Output the [X, Y] coordinate of the center of the cell containing the given text.  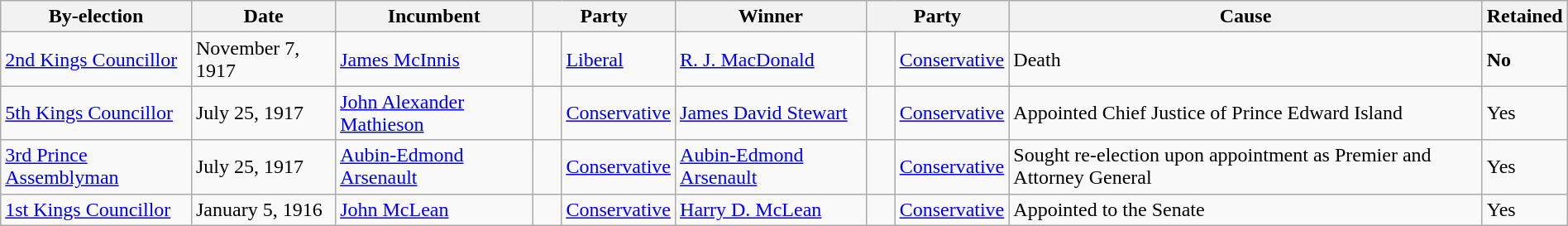
3rd Prince Assemblyman [96, 167]
Liberal [619, 60]
Harry D. McLean [771, 209]
1st Kings Councillor [96, 209]
Incumbent [434, 17]
5th Kings Councillor [96, 113]
November 7, 1917 [263, 60]
Appointed to the Senate [1245, 209]
Retained [1525, 17]
John Alexander Mathieson [434, 113]
2nd Kings Councillor [96, 60]
No [1525, 60]
Date [263, 17]
Death [1245, 60]
Appointed Chief Justice of Prince Edward Island [1245, 113]
Cause [1245, 17]
By-election [96, 17]
John McLean [434, 209]
R. J. MacDonald [771, 60]
January 5, 1916 [263, 209]
Winner [771, 17]
Sought re-election upon appointment as Premier and Attorney General [1245, 167]
James David Stewart [771, 113]
James McInnis [434, 60]
